Search for the cell housing the specified text and yield its (x, y) center coordinate. 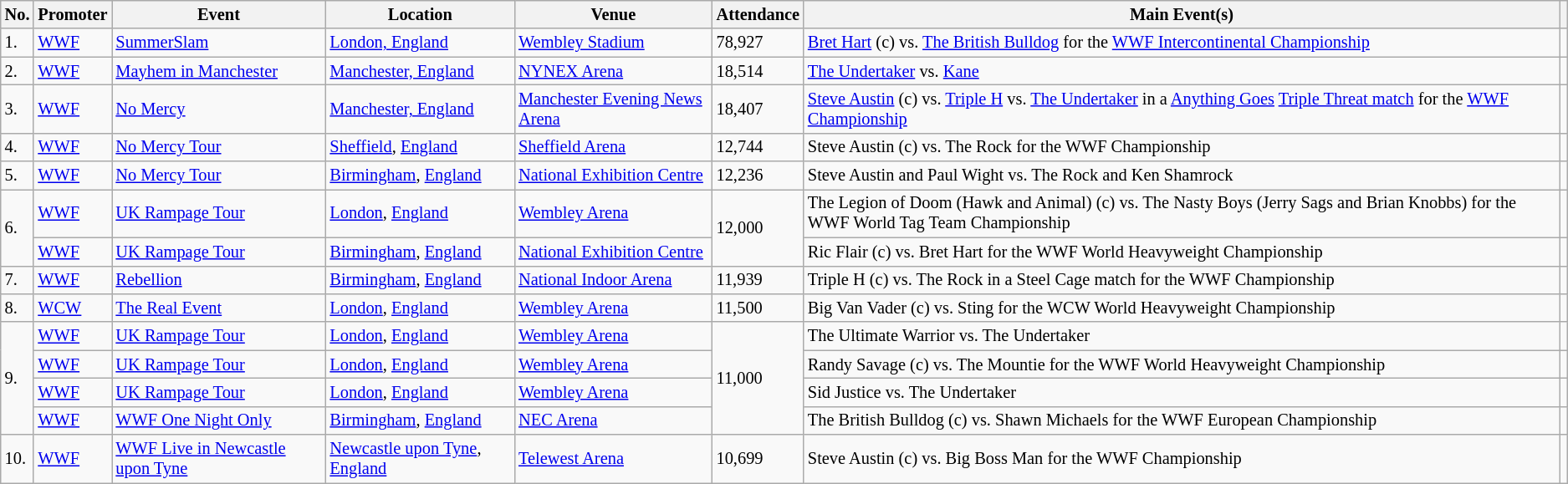
3. (18, 109)
1. (18, 43)
11,500 (758, 308)
18,407 (758, 109)
Steve Austin (c) vs. The Rock for the WWF Championship (1182, 147)
11,000 (758, 378)
4. (18, 147)
Ric Flair (c) vs. Bret Hart for the WWF World Heavyweight Championship (1182, 252)
Location (421, 14)
7. (18, 280)
Main Event(s) (1182, 14)
SummerSlam (219, 43)
Randy Savage (c) vs. The Mountie for the WWF World Heavyweight Championship (1182, 364)
NYNEX Arena (613, 71)
9. (18, 378)
12,744 (758, 147)
The Legion of Doom (Hawk and Animal) (c) vs. The Nasty Boys (Jerry Sags and Brian Knobbs) for the WWF World Tag Team Championship (1182, 213)
10. (18, 459)
10,699 (758, 459)
Big Van Vader (c) vs. Sting for the WCW World Heavyweight Championship (1182, 308)
WCW (72, 308)
Newcastle upon Tyne, England (421, 459)
Rebellion (219, 280)
WWF Live in Newcastle upon Tyne (219, 459)
Telewest Arena (613, 459)
Triple H (c) vs. The Rock in a Steel Cage match for the WWF Championship (1182, 280)
NEC Arena (613, 420)
No Mercy (219, 109)
12,236 (758, 176)
6. (18, 227)
The Ultimate Warrior vs. The Undertaker (1182, 336)
The British Bulldog (c) vs. Shawn Michaels for the WWF European Championship (1182, 420)
Sheffield, England (421, 147)
Steve Austin (c) vs. Big Boss Man for the WWF Championship (1182, 459)
11,939 (758, 280)
Manchester Evening News Arena (613, 109)
Sid Justice vs. The Undertaker (1182, 392)
No. (18, 14)
2. (18, 71)
Mayhem in Manchester (219, 71)
National Indoor Arena (613, 280)
78,927 (758, 43)
Steve Austin and Paul Wight vs. The Rock and Ken Shamrock (1182, 176)
Venue (613, 14)
The Undertaker vs. Kane (1182, 71)
8. (18, 308)
12,000 (758, 227)
Event (219, 14)
Attendance (758, 14)
Wembley Stadium (613, 43)
Sheffield Arena (613, 147)
Promoter (72, 14)
5. (18, 176)
Bret Hart (c) vs. The British Bulldog for the WWF Intercontinental Championship (1182, 43)
The Real Event (219, 308)
WWF One Night Only (219, 420)
Steve Austin (c) vs. Triple H vs. The Undertaker in a Anything Goes Triple Threat match for the WWF Championship (1182, 109)
18,514 (758, 71)
